Provide the (x, y) coordinate of the cell's center where the given text is located.  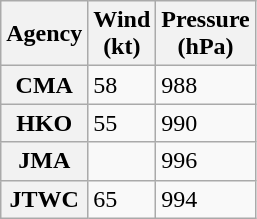
990 (206, 123)
994 (206, 199)
55 (122, 123)
JTWC (44, 199)
Wind(kt) (122, 34)
JMA (44, 161)
996 (206, 161)
CMA (44, 85)
988 (206, 85)
Agency (44, 34)
58 (122, 85)
65 (122, 199)
HKO (44, 123)
Pressure(hPa) (206, 34)
